Locate the cell with the specified text and output its [x, y] center coordinate. 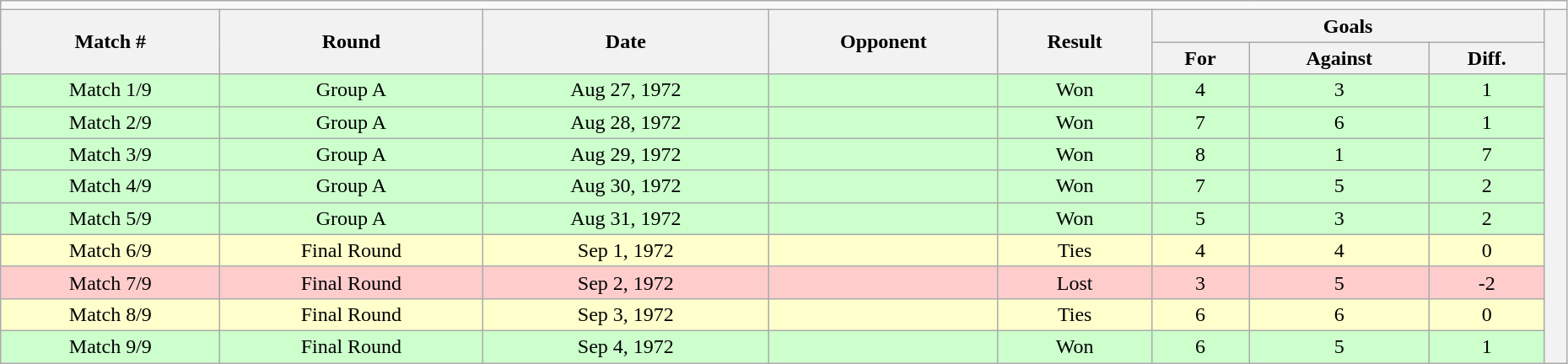
Result [1075, 42]
Goals [1348, 26]
Match 1/9 [110, 90]
Aug 28, 1972 [626, 122]
Aug 31, 1972 [626, 218]
Match # [110, 42]
Match 6/9 [110, 250]
Opponent [884, 42]
Sep 3, 1972 [626, 314]
Match 3/9 [110, 154]
Against [1339, 58]
Match 9/9 [110, 346]
Round [351, 42]
Aug 27, 1972 [626, 90]
Match 5/9 [110, 218]
Match 2/9 [110, 122]
Diff. [1487, 58]
Match 4/9 [110, 186]
For [1199, 58]
Match 8/9 [110, 314]
Aug 29, 1972 [626, 154]
8 [1199, 154]
Lost [1075, 282]
Aug 30, 1972 [626, 186]
Sep 1, 1972 [626, 250]
Date [626, 42]
Sep 4, 1972 [626, 346]
-2 [1487, 282]
Match 7/9 [110, 282]
Sep 2, 1972 [626, 282]
